Pinpoint the cell where the given text exists, returning its [X, Y] midpoint coordinate. 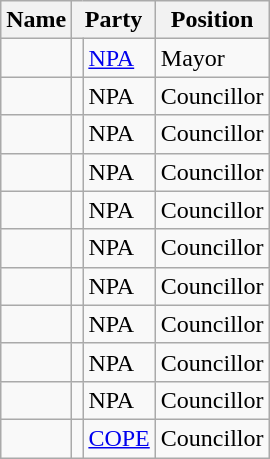
Position [212, 20]
COPE [119, 438]
Party [114, 20]
Name [36, 20]
Mayor [212, 58]
